Return the (X, Y) coordinate for the center point of the cell that contains the specified text.  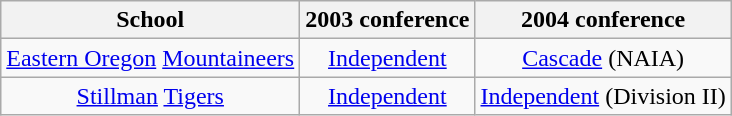
Eastern Oregon Mountaineers (150, 58)
2003 conference (388, 20)
Stillman Tigers (150, 96)
Independent (Division II) (603, 96)
Cascade (NAIA) (603, 58)
School (150, 20)
2004 conference (603, 20)
